Identify which cell holds the provided text, then report its (X, Y) central coordinate. 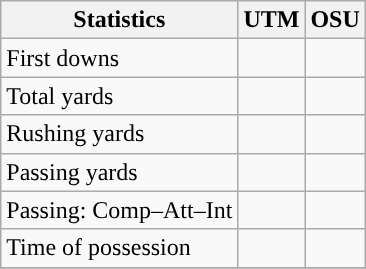
Passing: Comp–Att–Int (120, 210)
Statistics (120, 20)
Total yards (120, 96)
UTM (272, 20)
Time of possession (120, 248)
OSU (335, 20)
First downs (120, 58)
Passing yards (120, 172)
Rushing yards (120, 134)
